Extract the (x, y) coordinate from the center of the cell holding the provided text.  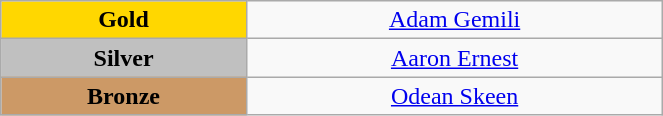
Odean Skeen (454, 96)
Adam Gemili (454, 20)
Gold (124, 20)
Silver (124, 58)
Aaron Ernest (454, 58)
Bronze (124, 96)
